Return the (x, y) coordinate for the center point of the cell that contains the specified text.  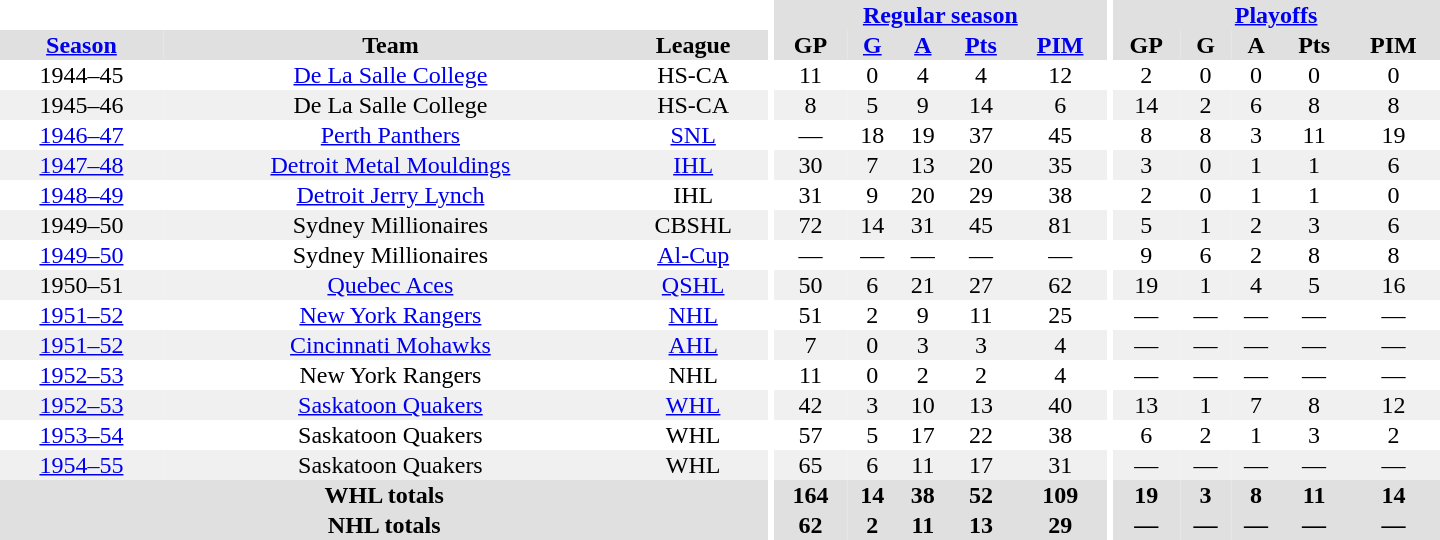
Al-Cup (693, 255)
42 (810, 405)
25 (1060, 315)
40 (1060, 405)
1947–48 (82, 165)
16 (1394, 285)
Regular season (940, 15)
21 (924, 285)
Playoffs (1276, 15)
1954–55 (82, 465)
22 (981, 435)
CBSHL (693, 225)
Cincinnati Mohawks (390, 345)
27 (981, 285)
SNL (693, 135)
164 (810, 495)
52 (981, 495)
1948–49 (82, 195)
18 (872, 135)
30 (810, 165)
1953–54 (82, 435)
Season (82, 45)
81 (1060, 225)
1945–46 (82, 105)
Quebec Aces (390, 285)
35 (1060, 165)
AHL (693, 345)
NHL totals (384, 525)
Team (390, 45)
65 (810, 465)
37 (981, 135)
1946–47 (82, 135)
1944–45 (82, 75)
51 (810, 315)
109 (1060, 495)
Perth Panthers (390, 135)
QSHL (693, 285)
72 (810, 225)
1950–51 (82, 285)
Detroit Metal Mouldings (390, 165)
50 (810, 285)
10 (924, 405)
League (693, 45)
57 (810, 435)
Detroit Jerry Lynch (390, 195)
WHL totals (384, 495)
